Pinpoint the cell where the given text exists, returning its [X, Y] midpoint coordinate. 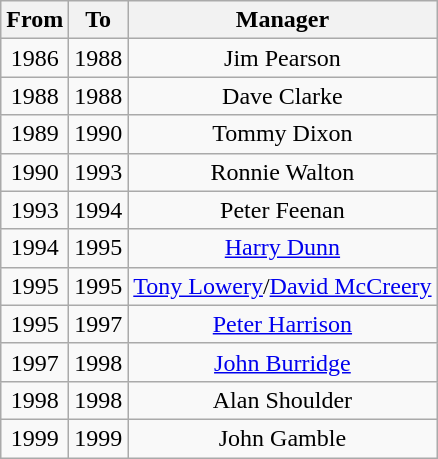
Manager [282, 20]
1989 [35, 134]
John Gamble [282, 438]
Ronnie Walton [282, 172]
To [98, 20]
Alan Shoulder [282, 400]
Peter Feenan [282, 210]
Dave Clarke [282, 96]
Peter Harrison [282, 324]
1986 [35, 58]
Harry Dunn [282, 248]
Jim Pearson [282, 58]
Tommy Dixon [282, 134]
From [35, 20]
Tony Lowery/David McCreery [282, 286]
John Burridge [282, 362]
